Locate the cell with the specified text and output its (X, Y) center coordinate. 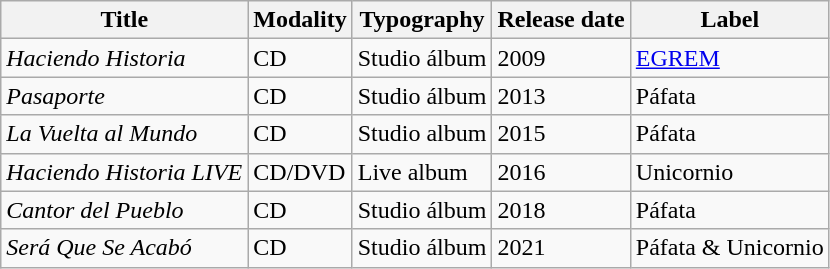
Páfata & Unicornio (730, 248)
Label (730, 20)
Release date (561, 20)
Title (124, 20)
Cantor del Pueblo (124, 210)
CD/DVD (300, 172)
2013 (561, 96)
2009 (561, 58)
Será Que Se Acabó (124, 248)
Typography (422, 20)
Live album (422, 172)
2015 (561, 134)
La Vuelta al Mundo (124, 134)
Pasaporte (124, 96)
Unicornio (730, 172)
Studio album (422, 134)
Haciendo Historia (124, 58)
2018 (561, 210)
2016 (561, 172)
Haciendo Historia LIVE (124, 172)
Modality (300, 20)
2021 (561, 248)
EGREM (730, 58)
